Search for the cell housing the specified text and yield its [X, Y] center coordinate. 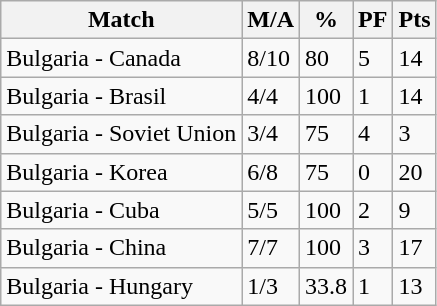
8/10 [271, 58]
9 [414, 210]
Bulgaria - Hungary [122, 286]
% [326, 20]
PF [373, 20]
33.8 [326, 286]
6/8 [271, 172]
Bulgaria - Soviet Union [122, 134]
4/4 [271, 96]
Bulgaria - Korea [122, 172]
Match [122, 20]
Bulgaria - Cuba [122, 210]
3/4 [271, 134]
1/3 [271, 286]
7/7 [271, 248]
Bulgaria - Canada [122, 58]
M/A [271, 20]
Pts [414, 20]
4 [373, 134]
17 [414, 248]
13 [414, 286]
Bulgaria - Brasil [122, 96]
5/5 [271, 210]
5 [373, 58]
20 [414, 172]
80 [326, 58]
Bulgaria - China [122, 248]
0 [373, 172]
2 [373, 210]
